Search for the cell housing the specified text and yield its [X, Y] center coordinate. 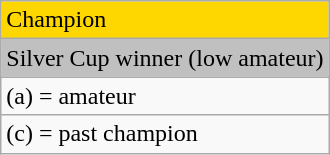
Champion [165, 20]
(a) = amateur [165, 96]
(c) = past champion [165, 134]
Silver Cup winner (low amateur) [165, 58]
